Scan for the cell matching the given text and deliver its [X, Y] coordinate at center. 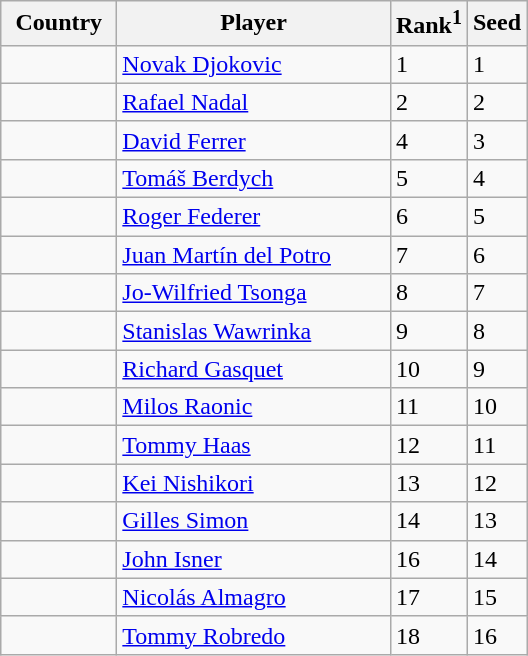
15 [496, 597]
Gilles Simon [254, 521]
Seed [496, 24]
Kei Nishikori [254, 483]
3 [496, 140]
Milos Raonic [254, 407]
Player [254, 24]
17 [428, 597]
Juan Martín del Potro [254, 255]
David Ferrer [254, 140]
Rafael Nadal [254, 102]
Roger Federer [254, 217]
Richard Gasquet [254, 369]
Novak Djokovic [254, 64]
18 [428, 635]
Tommy Haas [254, 445]
Nicolás Almagro [254, 597]
Stanislas Wawrinka [254, 331]
Tomáš Berdych [254, 178]
Country [59, 24]
Jo-Wilfried Tsonga [254, 293]
Rank1 [428, 24]
Tommy Robredo [254, 635]
John Isner [254, 559]
